Identify which cell holds the provided text, then report its (x, y) central coordinate. 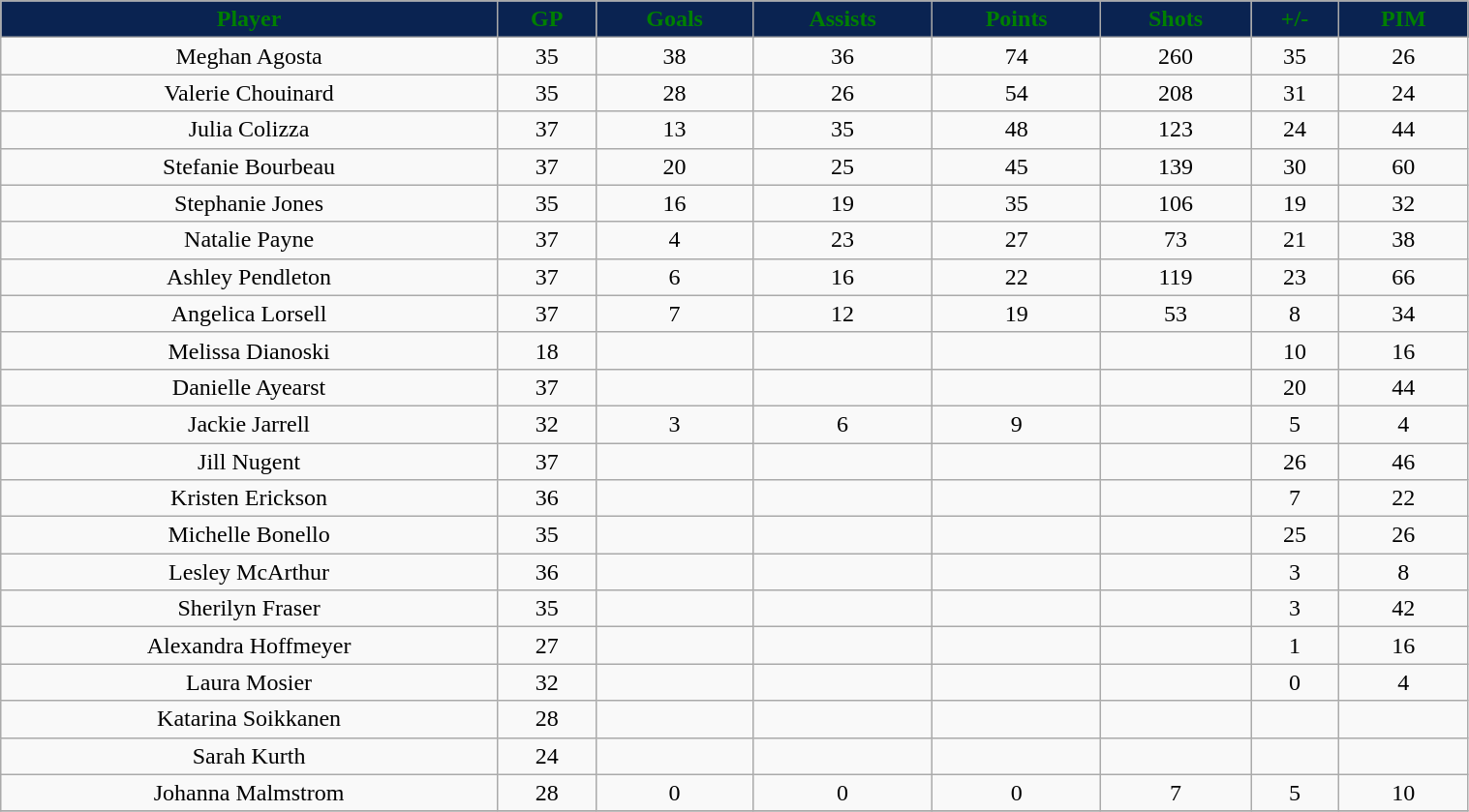
Lesley McArthur (250, 572)
34 (1404, 314)
73 (1176, 240)
Stefanie Bourbeau (250, 166)
119 (1176, 277)
208 (1176, 93)
18 (546, 350)
Jackie Jarrell (250, 424)
Shots (1176, 19)
54 (1017, 93)
48 (1017, 130)
Melissa Dianoski (250, 350)
Assists (842, 19)
Alexandra Hoffmeyer (250, 646)
46 (1404, 462)
123 (1176, 130)
42 (1404, 609)
Valerie Chouinard (250, 93)
60 (1404, 166)
13 (674, 130)
Michelle Bonello (250, 535)
Johanna Malmstrom (250, 793)
12 (842, 314)
Jill Nugent (250, 462)
1 (1296, 646)
Danielle Ayearst (250, 387)
Sherilyn Fraser (250, 609)
Laura Mosier (250, 682)
Player (250, 19)
PIM (1404, 19)
106 (1176, 203)
Natalie Payne (250, 240)
Stephanie Jones (250, 203)
21 (1296, 240)
+/- (1296, 19)
Angelica Lorsell (250, 314)
GP (546, 19)
53 (1176, 314)
Katarina Soikkanen (250, 719)
Points (1017, 19)
260 (1176, 56)
Sarah Kurth (250, 756)
74 (1017, 56)
31 (1296, 93)
30 (1296, 166)
139 (1176, 166)
66 (1404, 277)
Goals (674, 19)
9 (1017, 424)
Meghan Agosta (250, 56)
45 (1017, 166)
Ashley Pendleton (250, 277)
Kristen Erickson (250, 498)
Julia Colizza (250, 130)
